Capture the cell that displays the provided text and extract its [x, y] central coordinate. 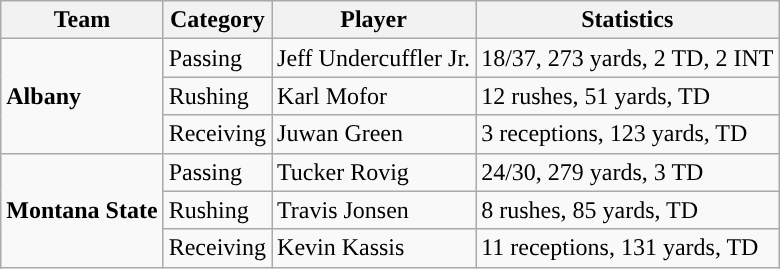
Montana State [82, 210]
Team [82, 20]
11 receptions, 131 yards, TD [628, 248]
Travis Jonsen [374, 210]
Statistics [628, 20]
8 rushes, 85 yards, TD [628, 210]
18/37, 273 yards, 2 TD, 2 INT [628, 58]
Player [374, 20]
24/30, 279 yards, 3 TD [628, 172]
Jeff Undercuffler Jr. [374, 58]
Juwan Green [374, 134]
3 receptions, 123 yards, TD [628, 134]
12 rushes, 51 yards, TD [628, 96]
Category [217, 20]
Karl Mofor [374, 96]
Kevin Kassis [374, 248]
Tucker Rovig [374, 172]
Albany [82, 96]
